Capture the cell that displays the provided text and extract its [X, Y] central coordinate. 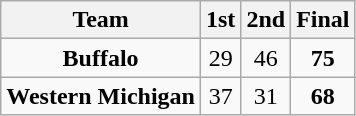
46 [266, 58]
Team [101, 20]
Final [323, 20]
1st [220, 20]
37 [220, 96]
29 [220, 58]
Western Michigan [101, 96]
68 [323, 96]
31 [266, 96]
2nd [266, 20]
Buffalo [101, 58]
75 [323, 58]
